Identify which cell holds the provided text, then report its [x, y] central coordinate. 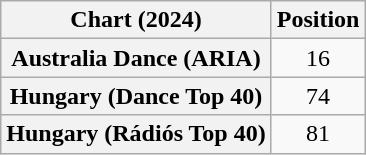
Hungary (Dance Top 40) [136, 96]
Position [318, 20]
Hungary (Rádiós Top 40) [136, 134]
Chart (2024) [136, 20]
Australia Dance (ARIA) [136, 58]
16 [318, 58]
81 [318, 134]
74 [318, 96]
